Extract the (x, y) coordinate from the center of the cell holding the provided text.  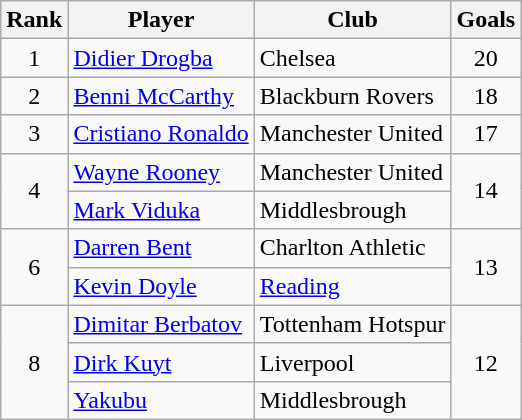
Didier Drogba (161, 58)
Yakubu (161, 400)
Chelsea (352, 58)
12 (486, 362)
17 (486, 134)
Goals (486, 20)
3 (34, 134)
Blackburn Rovers (352, 96)
Kevin Doyle (161, 286)
6 (34, 267)
1 (34, 58)
8 (34, 362)
Reading (352, 286)
18 (486, 96)
Player (161, 20)
Darren Bent (161, 248)
Wayne Rooney (161, 172)
20 (486, 58)
4 (34, 191)
Benni McCarthy (161, 96)
Club (352, 20)
Rank (34, 20)
Dimitar Berbatov (161, 324)
14 (486, 191)
Cristiano Ronaldo (161, 134)
Tottenham Hotspur (352, 324)
Charlton Athletic (352, 248)
Mark Viduka (161, 210)
Liverpool (352, 362)
13 (486, 267)
2 (34, 96)
Dirk Kuyt (161, 362)
